Extract the (X, Y) coordinate from the center of the cell holding the provided text.  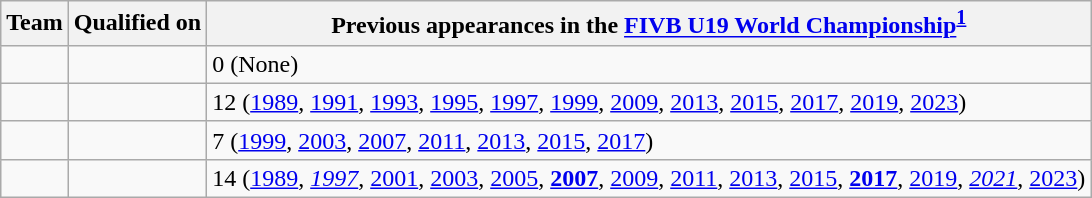
Qualified on (137, 24)
Team (35, 24)
12 (1989, 1991, 1993, 1995, 1997, 1999, 2009, 2013, 2015, 2017, 2019, 2023) (649, 102)
7 (1999, 2003, 2007, 2011, 2013, 2015, 2017) (649, 140)
14 (1989, 1997, 2001, 2003, 2005, 2007, 2009, 2011, 2013, 2015, 2017, 2019, 2021, 2023) (649, 178)
0 (None) (649, 64)
Previous appearances in the FIVB U19 World Championship1 (649, 24)
